For the text-containing cell, return its midpoint in [x, y] coordinate format. 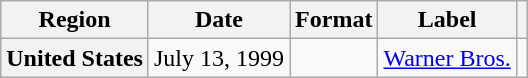
Date [218, 20]
United States [75, 58]
Warner Bros. [447, 58]
Format [334, 20]
Label [447, 20]
Region [75, 20]
July 13, 1999 [218, 58]
